Extract the [x, y] coordinate from the center of the cell holding the provided text.  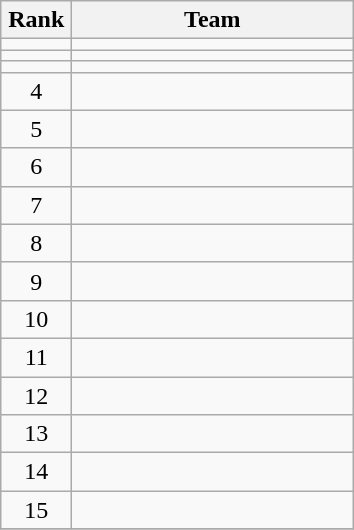
14 [36, 472]
4 [36, 91]
5 [36, 129]
7 [36, 205]
6 [36, 167]
Team [212, 20]
12 [36, 395]
Rank [36, 20]
15 [36, 510]
13 [36, 434]
10 [36, 319]
9 [36, 281]
11 [36, 357]
8 [36, 243]
